Determine the [x, y] coordinate at the center of the cell enclosing the given text.  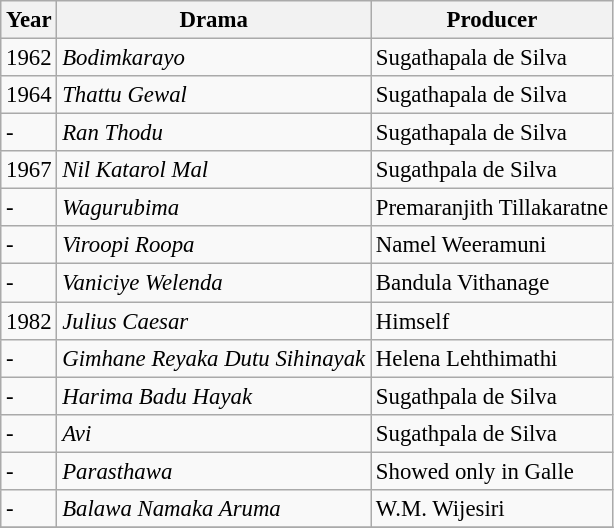
1964 [29, 95]
Julius Caesar [214, 321]
Avi [214, 433]
Parasthawa [214, 471]
Himself [492, 321]
Nil Katarol Mal [214, 170]
Drama [214, 20]
Bandula Vithanage [492, 283]
Wagurubima [214, 208]
W.M. Wijesiri [492, 509]
Producer [492, 20]
Ran Thodu [214, 133]
Namel Weeramuni [492, 245]
1967 [29, 170]
Viroopi Roopa [214, 245]
Vaniciye Welenda [214, 283]
Year [29, 20]
1962 [29, 58]
Balawa Namaka Aruma [214, 509]
Gimhane Reyaka Dutu Sihinayak [214, 358]
Thattu Gewal [214, 95]
Helena Lehthimathi [492, 358]
Harima Badu Hayak [214, 396]
Premaranjith Tillakaratne [492, 208]
1982 [29, 321]
Showed only in Galle [492, 471]
Bodimkarayo [214, 58]
